Output the [x, y] coordinate of the center of the cell containing the given text.  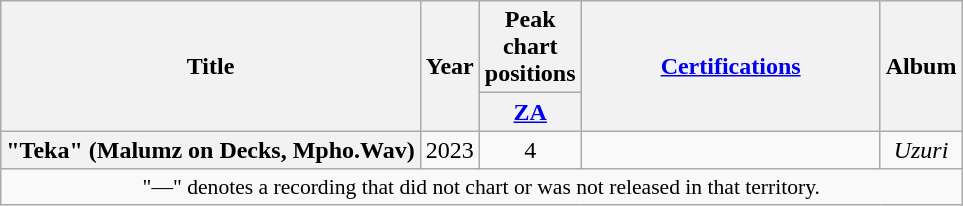
2023 [450, 150]
Peak chart positions [530, 47]
4 [530, 150]
ZA [530, 112]
Uzuri [921, 150]
Title [211, 66]
Year [450, 66]
"Teka" (Malumz on Decks, Mpho.Wav) [211, 150]
Album [921, 66]
Certifications [730, 66]
"—" denotes a recording that did not chart or was not released in that territory. [482, 187]
